Capture the cell that displays the provided text and extract its (x, y) central coordinate. 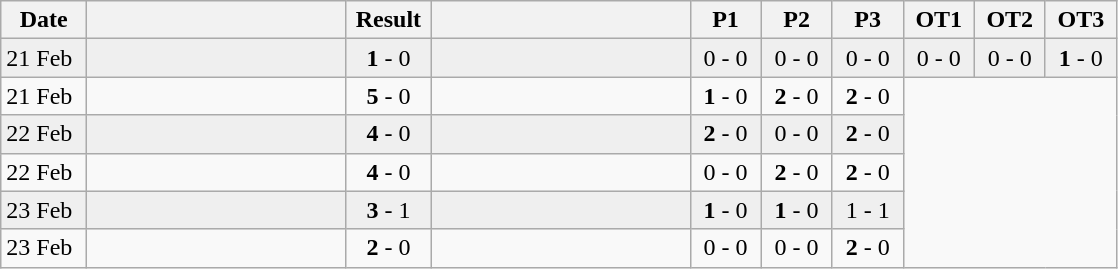
OT1 (938, 20)
P2 (796, 20)
Date (44, 20)
5 - 0 (388, 96)
3 - 1 (388, 210)
P1 (726, 20)
OT3 (1080, 20)
OT2 (1010, 20)
1 - 1 (868, 210)
P3 (868, 20)
Result (388, 20)
